From the cell containing the given text, extract its center point as [X, Y] coordinate. 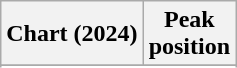
Peakposition [189, 34]
Chart (2024) [72, 34]
